Determine the (x, y) coordinate at the center of the cell enclosing the given text.  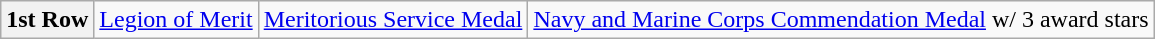
Navy and Marine Corps Commendation Medal w/ 3 award stars (841, 20)
Meritorious Service Medal (393, 20)
Legion of Merit (176, 20)
1st Row (48, 20)
